Output the (X, Y) coordinate of the center of the cell containing the given text.  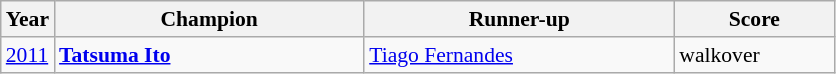
Year (28, 19)
Runner-up (519, 19)
Tiago Fernandes (519, 55)
Score (754, 19)
2011 (28, 55)
Tatsuma Ito (209, 55)
Champion (209, 19)
walkover (754, 55)
